Search for the cell housing the specified text and yield its [X, Y] center coordinate. 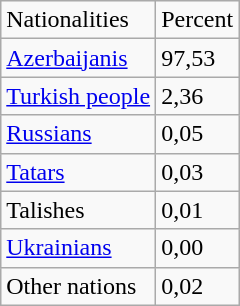
Talishes [78, 210]
0,05 [198, 134]
Turkish people [78, 96]
Nationalities [78, 20]
Ukrainians [78, 248]
Other nations [78, 286]
0,00 [198, 248]
Russians [78, 134]
0,03 [198, 172]
Tatars [78, 172]
Percent [198, 20]
0,01 [198, 210]
97,53 [198, 58]
0,02 [198, 286]
Azerbaijanis [78, 58]
2,36 [198, 96]
